Scan for the cell matching the given text and deliver its (X, Y) coordinate at center. 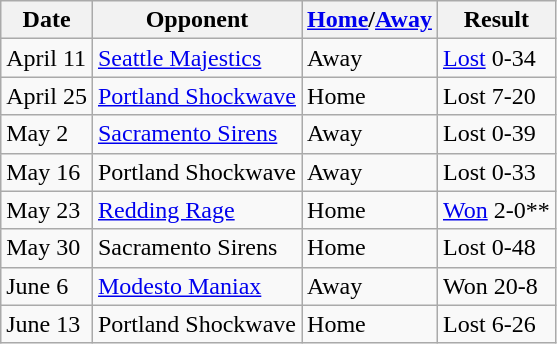
Lost 0-34 (496, 58)
June 13 (47, 324)
Home/Away (370, 20)
Seattle Majestics (196, 58)
Result (496, 20)
April 11 (47, 58)
Redding Rage (196, 210)
Lost 0-33 (496, 172)
Lost 0-48 (496, 248)
Date (47, 20)
Modesto Maniax (196, 286)
May 23 (47, 210)
June 6 (47, 286)
May 16 (47, 172)
May 30 (47, 248)
April 25 (47, 96)
Lost 6-26 (496, 324)
May 2 (47, 134)
Opponent (196, 20)
Lost 0-39 (496, 134)
Lost 7-20 (496, 96)
Won 2-0** (496, 210)
Won 20-8 (496, 286)
